Extract the (X, Y) coordinate from the center of the cell holding the provided text.  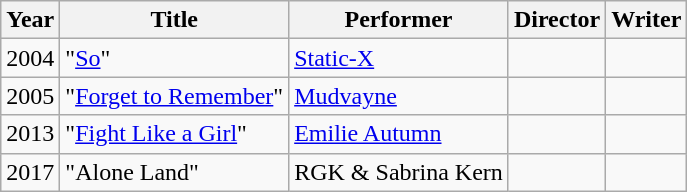
RGK & Sabrina Kern (399, 172)
"Fight Like a Girl" (174, 134)
Director (556, 20)
2013 (30, 134)
Static-X (399, 58)
2017 (30, 172)
Mudvayne (399, 96)
Writer (646, 20)
Title (174, 20)
Performer (399, 20)
Emilie Autumn (399, 134)
Year (30, 20)
"So" (174, 58)
2004 (30, 58)
2005 (30, 96)
"Forget to Remember" (174, 96)
"Alone Land" (174, 172)
